Capture the cell that displays the provided text and extract its [X, Y] central coordinate. 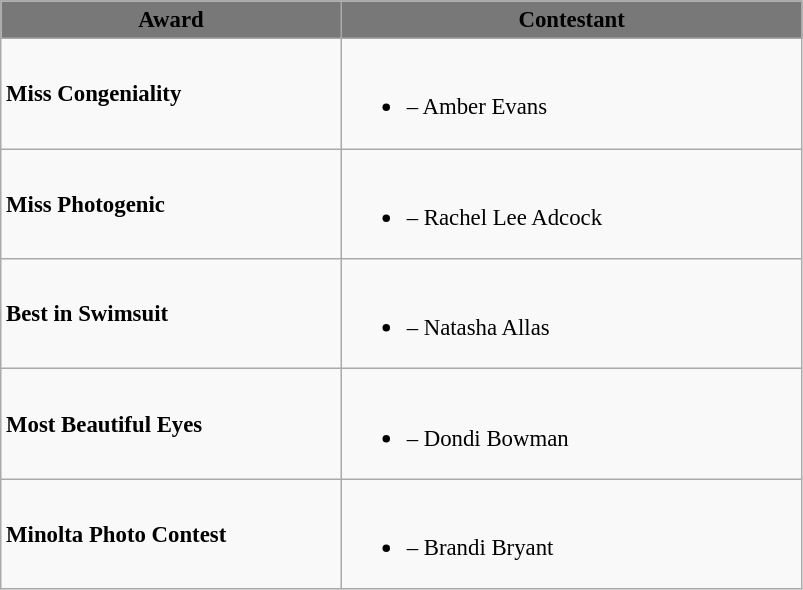
Award [172, 20]
Contestant [572, 20]
Minolta Photo Contest [172, 534]
Best in Swimsuit [172, 314]
Miss Photogenic [172, 204]
– Brandi Bryant [572, 534]
– Rachel Lee Adcock [572, 204]
Most Beautiful Eyes [172, 424]
Miss Congeniality [172, 94]
– Dondi Bowman [572, 424]
– Amber Evans [572, 94]
– Natasha Allas [572, 314]
